Locate the cell with the specified text and output its (x, y) center coordinate. 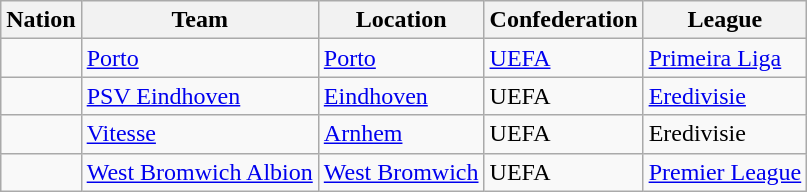
Vitesse (200, 134)
League (725, 20)
Confederation (564, 20)
Nation (41, 20)
Team (200, 20)
West Bromwich (401, 172)
Premier League (725, 172)
Eindhoven (401, 96)
PSV Eindhoven (200, 96)
West Bromwich Albion (200, 172)
Location (401, 20)
Primeira Liga (725, 58)
Arnhem (401, 134)
